Determine the [x, y] coordinate at the center of the cell enclosing the given text.  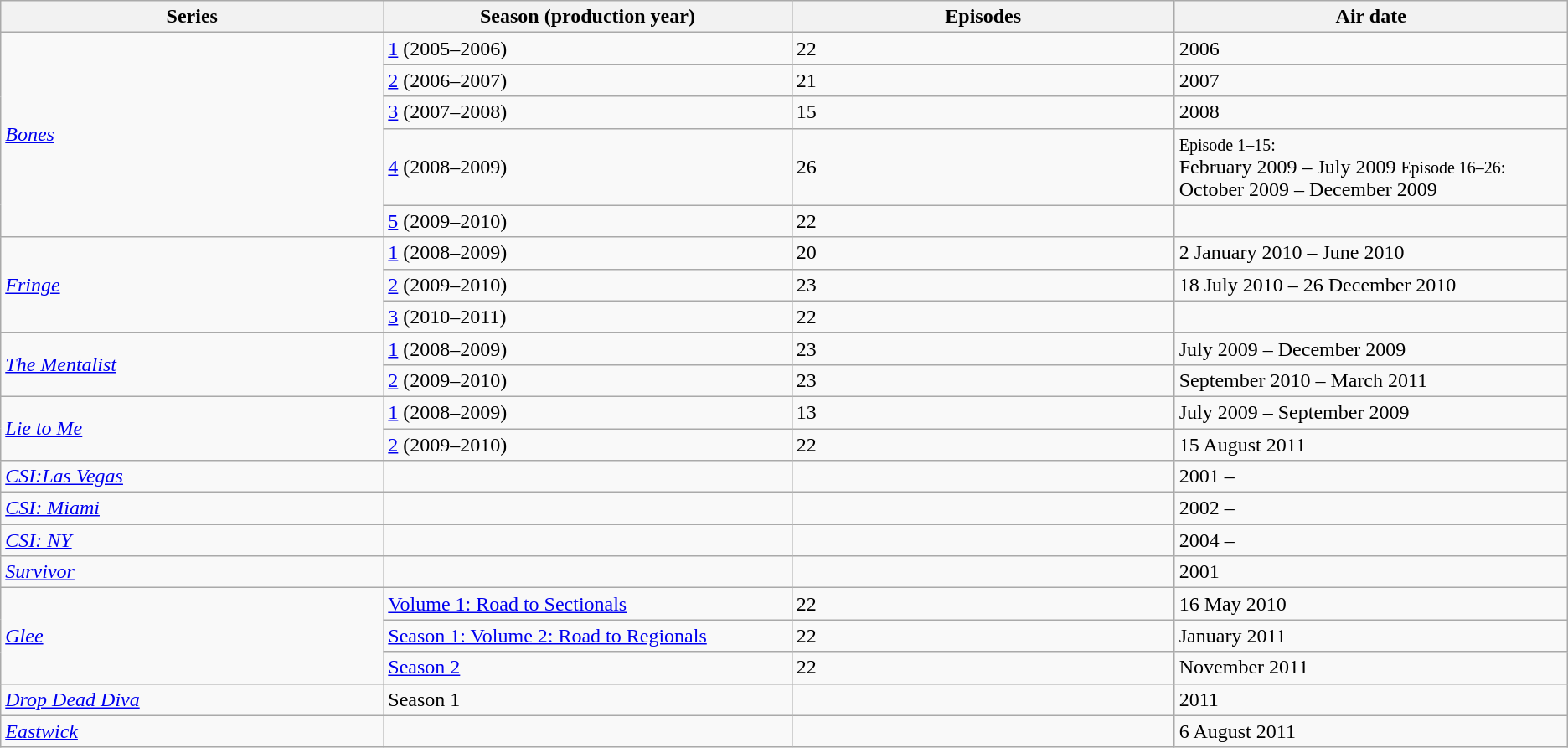
2008 [1370, 112]
2007 [1370, 80]
2004 – [1370, 540]
September 2010 – March 2011 [1370, 380]
21 [983, 80]
18 July 2010 – 26 December 2010 [1370, 285]
CSI:Las Vegas [193, 477]
Air date [1370, 17]
Volume 1: Road to Sectionals [588, 604]
2002 – [1370, 508]
26 [983, 167]
13 [983, 412]
Eastwick [193, 731]
3 (2010–2011) [588, 317]
November 2011 [1370, 668]
15 August 2011 [1370, 445]
Season 1: Volume 2: Road to Regionals [588, 636]
Season (production year) [588, 17]
2001 – [1370, 477]
2006 [1370, 49]
Glee [193, 636]
The Mentalist [193, 364]
Drop Dead Diva [193, 699]
Bones [193, 135]
2 January 2010 – June 2010 [1370, 253]
15 [983, 112]
Season 2 [588, 668]
Episodes [983, 17]
2011 [1370, 699]
2001 [1370, 572]
4 (2008–2009) [588, 167]
Season 1 [588, 699]
Survivor [193, 572]
1 (2005–2006) [588, 49]
July 2009 – September 2009 [1370, 412]
16 May 2010 [1370, 604]
5 (2009–2010) [588, 221]
Series [193, 17]
2 (2006–2007) [588, 80]
CSI: NY [193, 540]
July 2009 – December 2009 [1370, 348]
CSI: Miami [193, 508]
3 (2007–2008) [588, 112]
January 2011 [1370, 636]
Fringe [193, 285]
Episode 1–15:February 2009 – July 2009 Episode 16–26: October 2009 – December 2009 [1370, 167]
6 August 2011 [1370, 731]
20 [983, 253]
Lie to Me [193, 428]
